Scan for the cell matching the given text and deliver its (X, Y) coordinate at center. 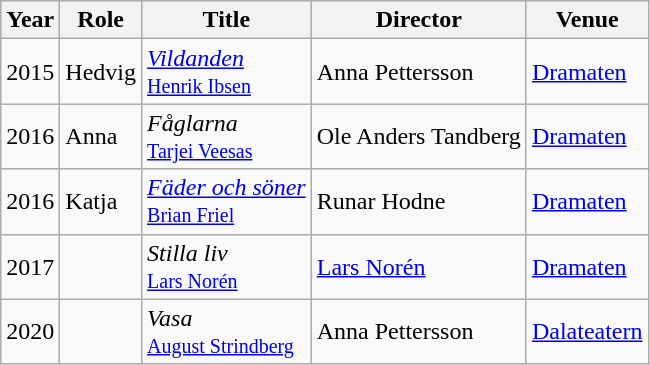
Role (101, 20)
Katja (101, 202)
Ole Anders Tandberg (418, 136)
Lars Norén (418, 266)
2015 (30, 72)
Dalateatern (587, 332)
Year (30, 20)
Vildanden Henrik Ibsen (227, 72)
Anna (101, 136)
Hedvig (101, 72)
Runar Hodne (418, 202)
Vasa August Strindberg (227, 332)
Fåglarna Tarjei Veesas (227, 136)
Venue (587, 20)
2017 (30, 266)
Director (418, 20)
Fäder och söner Brian Friel (227, 202)
2020 (30, 332)
Stilla liv Lars Norén (227, 266)
Title (227, 20)
